Return (x, y) of the center of cell containing provided text 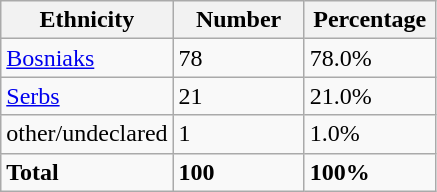
1.0% (370, 134)
other/undeclared (87, 134)
100 (238, 172)
Ethnicity (87, 20)
21 (238, 96)
Total (87, 172)
Percentage (370, 20)
100% (370, 172)
Serbs (87, 96)
21.0% (370, 96)
78.0% (370, 58)
Number (238, 20)
Bosniaks (87, 58)
1 (238, 134)
78 (238, 58)
